Pinpoint the cell where the given text exists, returning its [X, Y] midpoint coordinate. 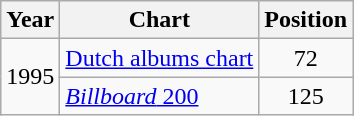
1995 [30, 77]
Position [306, 20]
125 [306, 96]
Dutch albums chart [160, 58]
72 [306, 58]
Year [30, 20]
Chart [160, 20]
Billboard 200 [160, 96]
